Capture the cell that displays the provided text and extract its [x, y] central coordinate. 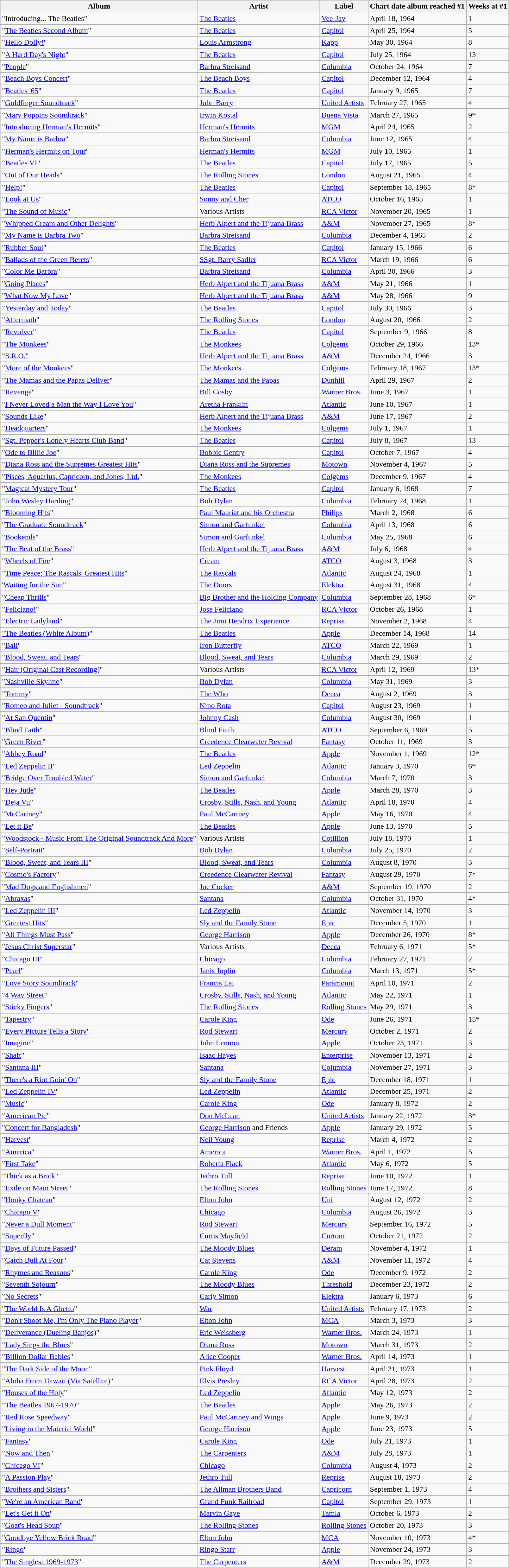
August 23, 1969 [417, 705]
"Chicago III" [99, 959]
Diana Ross and the Supremes [259, 464]
"Led Zeppelin III" [99, 910]
August 8, 1970 [417, 862]
July 8, 1967 [417, 440]
April 29, 1967 [417, 380]
September 29, 1973 [417, 1501]
Philips [344, 513]
Paul McCartney [259, 814]
Bill Cosby [259, 392]
December 18, 1971 [417, 1079]
August 18, 1973 [417, 1477]
The Doors [259, 585]
Johnny Cash [259, 717]
"Houses of the Holy" [99, 1393]
Vee-Jay [344, 18]
May 12, 1973 [417, 1393]
"Days of Future Passed" [99, 1248]
June 12, 1965 [417, 139]
"Led Zeppelin IV" [99, 1091]
July 30, 1966 [417, 308]
Roberta Flack [259, 1164]
April 12, 1969 [417, 669]
July 25, 1970 [417, 850]
June 10, 1967 [417, 404]
The Jimi Hendrix Experience [259, 621]
Neil Young [259, 1140]
August 31, 1968 [417, 585]
Curtis Mayfield [259, 1236]
November 1, 1969 [417, 754]
Paramount [344, 983]
SSgt. Barry Sadler [259, 259]
Weeks at #1 [488, 6]
March 28, 1970 [417, 790]
"The Beatles Second Album" [99, 30]
7* [488, 874]
"Help!" [99, 187]
April 18, 1964 [417, 18]
"Introducing Herman's Hermits" [99, 127]
July 10, 1965 [417, 151]
"Pisces, Aquarius, Capricorn, and Jones, Ltd." [99, 476]
The Rascals [259, 573]
"Cheap Thrills" [99, 597]
"The Beat of the Brass" [99, 549]
August 29, 1970 [417, 874]
January 15, 1966 [417, 247]
November 24, 1973 [417, 1550]
"Santana III" [99, 1067]
November 2, 1968 [417, 621]
"Blood, Sweat, and Tears" [99, 657]
"The Sound of Music" [99, 211]
"Love Story Soundtrack" [99, 983]
Dunhill [344, 380]
July 18, 1970 [417, 838]
Buena Vista [344, 115]
April 13, 1968 [417, 525]
Joe Cocker [259, 886]
January 6, 1968 [417, 488]
"Whipped Cream and Other Delights" [99, 223]
June 23, 1973 [417, 1429]
15* [488, 1019]
November 27, 1965 [417, 223]
"Imagine" [99, 1043]
January 22, 1972 [417, 1115]
August 3, 1968 [417, 561]
February 18, 1967 [417, 368]
"Hey Jude" [99, 790]
"Wheels of Fire" [99, 561]
Paul Mauriat and his Orchestra [259, 513]
October 23, 1971 [417, 1043]
"My Name is Barbra Two" [99, 235]
May 25, 1968 [417, 537]
"Pearl" [99, 971]
Big Brother and the Holding Company [259, 597]
"Revenge" [99, 392]
America [259, 1152]
October 6, 1973 [417, 1514]
"Electric Ladyland" [99, 621]
April 25, 1964 [417, 30]
September 1, 1973 [417, 1489]
"Abbey Road" [99, 754]
June 17, 1972 [417, 1188]
November 20, 1965 [417, 211]
October 26, 1968 [417, 609]
"S.R.O." [99, 356]
April 28, 1973 [417, 1381]
"Romeo and Juliet - Soundtrack" [99, 705]
June 10, 1972 [417, 1176]
"Billion Dollar Babies" [99, 1357]
"More of the Monkees" [99, 368]
"Color Me Barbra" [99, 271]
Threshold [344, 1284]
Irwin Kostal [259, 115]
July 28, 1973 [417, 1453]
December 14, 1968 [417, 633]
August 4, 1973 [417, 1465]
"Jesus Christ Superstar" [99, 947]
April 18, 1970 [417, 802]
"Rhymes and Reasons" [99, 1272]
Label [344, 6]
"Green River" [99, 742]
Enterprise [344, 1055]
December 9, 1967 [417, 476]
Grand Funk Railroad [259, 1501]
"Greatest Hits" [99, 923]
March 24, 1973 [417, 1333]
"4 Way Street" [99, 995]
Capricorn [344, 1489]
"Chicago VI" [99, 1465]
May 16, 1970 [417, 814]
January 29, 1972 [417, 1128]
"Honky Chateau" [99, 1200]
October 31, 1970 [417, 898]
'Waiting for the Sun" [99, 585]
September 16, 1972 [417, 1224]
"McCartney" [99, 814]
July 25, 1964 [417, 54]
"Red Rose Speedway" [99, 1417]
March 19, 1966 [417, 259]
"We're an American Band" [99, 1501]
November 14, 1970 [417, 910]
"Beatles '65" [99, 91]
"Feliciano!" [99, 609]
September 18, 1965 [417, 187]
"Seventh Sojourn" [99, 1284]
October 11, 1969 [417, 742]
"The Singles: 1969-1973" [99, 1562]
October 20, 1973 [417, 1526]
Louis Armstrong [259, 42]
"Goodbye Yellow Brick Road" [99, 1538]
"Beach Boys Concert" [99, 79]
"Ringo" [99, 1550]
November 27, 1971 [417, 1067]
August 30, 1969 [417, 717]
"No Secrets" [99, 1296]
November 4, 1967 [417, 464]
March 27, 1965 [417, 115]
"Mary Poppins Soundtrack" [99, 115]
Marvin Gaye [259, 1514]
October 7, 1967 [417, 452]
"America" [99, 1152]
June 3, 1967 [417, 392]
May 26, 1973 [417, 1405]
"Nashville Skyline" [99, 681]
Jose Feliciano [259, 609]
March 4, 1972 [417, 1140]
Cream [259, 561]
February 24, 1968 [417, 500]
"The Dark Side of the Moon" [99, 1369]
"Ballads of the Green Berets" [99, 259]
Aretha Franklin [259, 404]
March 13, 1971 [417, 971]
"All Things Must Pass" [99, 935]
9* [488, 115]
Carly Simon [259, 1296]
"I Never Loved a Man the Way I Love You" [99, 404]
Eric Weissberg [259, 1333]
Chart date album reached #1 [417, 6]
"Every Picture Tells a Story" [99, 1031]
"Bookends" [99, 537]
"Deja Vu" [99, 802]
9 [488, 296]
"Living in the Material World" [99, 1429]
Blind Faith [259, 730]
December 25, 1971 [417, 1091]
January 9, 1965 [417, 91]
"Cosmo's Factory" [99, 874]
Elvis Presley [259, 1381]
August 24, 1968 [417, 573]
"The Beatles (White Album)" [99, 633]
The Mamas and the Papas [259, 380]
Sonny and Cher [259, 199]
"Sticky Fingers" [99, 1007]
"What Now My Love" [99, 296]
"Brothers and Sisters" [99, 1489]
January 8, 1972 [417, 1103]
"First Take" [99, 1164]
"John Wesley Harding" [99, 500]
March 2, 1968 [417, 513]
"Look at Us" [99, 199]
Nino Rota [259, 705]
"Goat's Head Soup" [99, 1526]
Tamla [344, 1514]
The Beach Boys [259, 79]
May 30, 1964 [417, 42]
Cotillion [344, 838]
August 20, 1966 [417, 320]
Francis Lai [259, 983]
September 9, 1966 [417, 332]
August 21, 1965 [417, 175]
"Hair (Original Cast Recording)" [99, 669]
"Led Zeppelin II" [99, 766]
Ringo Starr [259, 1550]
September 6, 1969 [417, 730]
April 21, 1973 [417, 1369]
"Chicago V" [99, 1212]
"Lady Sings the Blues" [99, 1345]
May 6, 1972 [417, 1164]
December 9, 1972 [417, 1272]
February 27, 1965 [417, 103]
June 9, 1973 [417, 1417]
"Yesterday and Today" [99, 308]
July 21, 1973 [417, 1441]
"Music" [99, 1103]
The Allman Brothers Band [259, 1489]
Deram [344, 1248]
June 13, 1970 [417, 826]
Artist [259, 6]
"American Pie" [99, 1115]
"Fantasy" [99, 1441]
Pink Floyd [259, 1369]
April 24, 1965 [417, 127]
Curtom [344, 1236]
"Woodstock - Music From The Original Soundtrack And More" [99, 838]
"Tommy" [99, 693]
June 26, 1971 [417, 1019]
"Herman's Hermits on Tour" [99, 151]
"Deliverance (Dueling Banjos)" [99, 1333]
John Lennon [259, 1043]
April 30, 1966 [417, 271]
"Beatles VI" [99, 163]
"Bridge Over Troubled Water" [99, 778]
December 24, 1966 [417, 356]
January 6, 1973 [417, 1296]
"Ball" [99, 645]
May 29, 1971 [417, 1007]
February 27, 1971 [417, 959]
"Aloha From Hawaii (Via Satellite)" [99, 1381]
Kapp [344, 42]
War [259, 1309]
"Rubber Soul" [99, 247]
May 31, 1969 [417, 681]
Isaac Hayes [259, 1055]
"Never a Dull Moment" [99, 1224]
"Aftermath" [99, 320]
December 12, 1964 [417, 79]
Paul McCartney and Wings [259, 1417]
December 26, 1970 [417, 935]
"Magical Mystery Tour" [99, 488]
"Blood, Sweat, and Tears III" [99, 862]
3* [488, 1115]
"Tapestry" [99, 1019]
"Hello Dolly!" [99, 42]
"Blooming Hits" [99, 513]
Janis Joplin [259, 971]
"Thick as a Brick" [99, 1176]
October 24, 1964 [417, 67]
March 29, 1969 [417, 657]
"Sounds Like" [99, 416]
"Harvest" [99, 1140]
"Blind Faith" [99, 730]
Bobbie Gentry [259, 452]
July 17, 1965 [417, 163]
Album [99, 6]
May 28, 1966 [417, 296]
"Headquarters" [99, 428]
"Diana Ross and the Supremes Greatest Hits" [99, 464]
March 3, 1973 [417, 1321]
Diana Ross [259, 1345]
"Don't Shoot Me, I'm Only The Piano Player" [99, 1321]
"Sgt. Pepper's Lonely Hearts Club Band" [99, 440]
September 28, 1968 [417, 597]
"Revolver" [99, 332]
December 29, 1973 [417, 1562]
"The Mamas and the Papas Deliver" [99, 380]
"People" [99, 67]
August 26, 1972 [417, 1212]
"Exile on Main Street" [99, 1188]
"The World Is A Ghetto" [99, 1309]
"Now and Then" [99, 1453]
"Ode to Billie Joe" [99, 452]
"Catch Bull At Four" [99, 1260]
March 31, 1973 [417, 1345]
September 19, 1970 [417, 886]
"The Beatles 1967-1970" [99, 1405]
April 10, 1971 [417, 983]
October 29, 1966 [417, 344]
August 12, 1972 [417, 1200]
"The Graduate Soundtrack" [99, 525]
"Superfly" [99, 1236]
March 7, 1970 [417, 778]
Cat Stevens [259, 1260]
The Who [259, 693]
"Shaft" [99, 1055]
February 6, 1971 [417, 947]
November 10, 1973 [417, 1538]
"A Hard Day's Night" [99, 54]
"Abraxas" [99, 898]
July 1, 1967 [417, 428]
Don McLean [259, 1115]
February 17, 1973 [417, 1309]
October 21, 1972 [417, 1236]
"At San Quentin" [99, 717]
"Out of Our Heads" [99, 175]
December 5, 1970 [417, 923]
Harvest [344, 1369]
"Going Places" [99, 284]
Uni [344, 1200]
"Let's Get it On" [99, 1514]
April 14, 1973 [417, 1357]
May 21, 1966 [417, 284]
November 13, 1971 [417, 1055]
"My Name is Barbra" [99, 139]
Iron Butterfly [259, 645]
October 16, 1965 [417, 199]
"There's a Riot Goin' On" [99, 1079]
"Self-Portrait" [99, 850]
"Concert for Bangladesh" [99, 1128]
John Barry [259, 103]
August 2, 1969 [417, 693]
December 4, 1965 [417, 235]
George Harrison and Friends [259, 1128]
May 22, 1971 [417, 995]
April 1, 1972 [417, 1152]
"The Monkees" [99, 344]
"A Passion Play" [99, 1477]
14 [488, 633]
November 11, 1972 [417, 1260]
"Goldfinger Soundtrack" [99, 103]
"Introducing... The Beatles" [99, 18]
June 17, 1967 [417, 416]
March 22, 1969 [417, 645]
January 3, 1970 [417, 766]
"Mad Dogs and Englishmen" [99, 886]
November 4, 1972 [417, 1248]
December 23, 1972 [417, 1284]
Alice Cooper [259, 1357]
"Let it Be" [99, 826]
12* [488, 754]
July 6, 1968 [417, 549]
"Time Peace: The Rascals' Greatest Hits" [99, 573]
October 2, 1971 [417, 1031]
